Identify which cell holds the provided text, then report its [x, y] central coordinate. 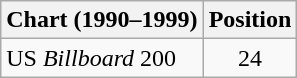
Chart (1990–1999) [102, 20]
24 [250, 58]
US Billboard 200 [102, 58]
Position [250, 20]
